Output the (X, Y) coordinate of the center of the cell containing the given text.  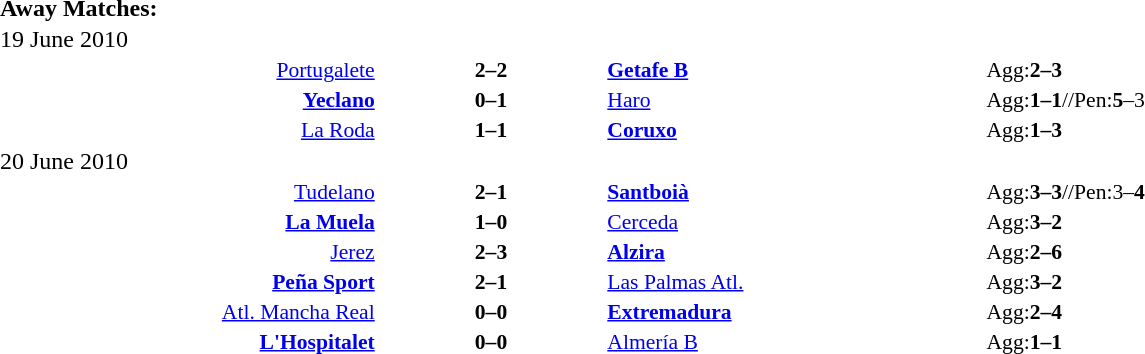
Haro (795, 100)
0–0 (492, 312)
Extremadura (795, 312)
Las Palmas Atl. (795, 282)
Coruxo (795, 130)
1–1 (492, 130)
2–2 (492, 70)
Santboià (795, 192)
Getafe B (795, 70)
0–1 (492, 100)
Cerceda (795, 222)
2–3 (492, 252)
Alzira (795, 252)
1–0 (492, 222)
